Determine the [X, Y] coordinate at the center of the cell enclosing the given text.  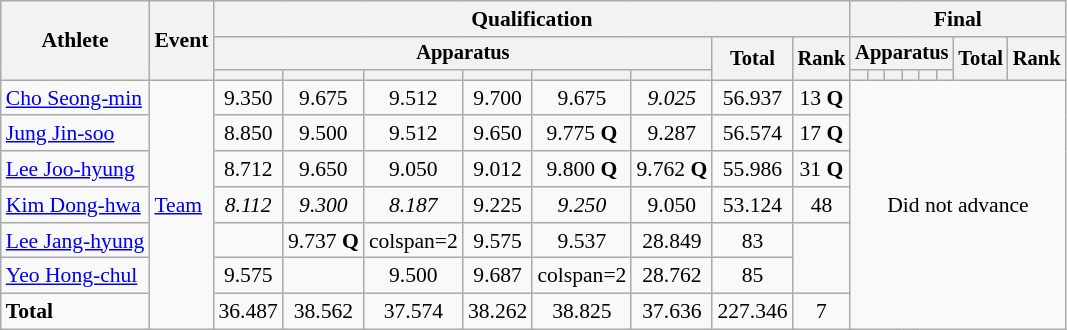
8.850 [248, 134]
9.800 Q [582, 169]
38.562 [324, 312]
37.574 [414, 312]
Cho Seong-min [76, 98]
Event [181, 40]
17 Q [822, 134]
227.346 [752, 312]
Lee Jang-hyung [76, 241]
9.350 [248, 98]
28.762 [672, 276]
9.537 [582, 241]
Jung Jin-soo [76, 134]
9.250 [582, 205]
Qualification [532, 19]
53.124 [752, 205]
55.986 [752, 169]
Kim Dong-hwa [76, 205]
13 Q [822, 98]
Did not advance [958, 204]
9.287 [672, 134]
85 [752, 276]
56.937 [752, 98]
9.687 [498, 276]
8.187 [414, 205]
56.574 [752, 134]
7 [822, 312]
Lee Joo-hyung [76, 169]
48 [822, 205]
8.712 [248, 169]
8.112 [248, 205]
Yeo Hong-chul [76, 276]
Team [181, 204]
9.775 Q [582, 134]
9.737 Q [324, 241]
37.636 [672, 312]
31 Q [822, 169]
Final [958, 19]
83 [752, 241]
9.700 [498, 98]
9.012 [498, 169]
9.762 Q [672, 169]
38.825 [582, 312]
36.487 [248, 312]
28.849 [672, 241]
9.300 [324, 205]
38.262 [498, 312]
9.225 [498, 205]
Athlete [76, 40]
9.025 [672, 98]
